Pinpoint the cell where the given text exists, returning its [X, Y] midpoint coordinate. 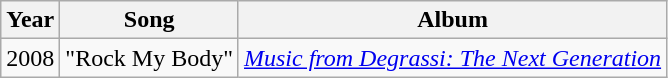
Album [452, 20]
Song [150, 20]
Music from Degrassi: The Next Generation [452, 58]
Year [30, 20]
2008 [30, 58]
"Rock My Body" [150, 58]
